From the cell containing the given text, extract its center point as (x, y) coordinate. 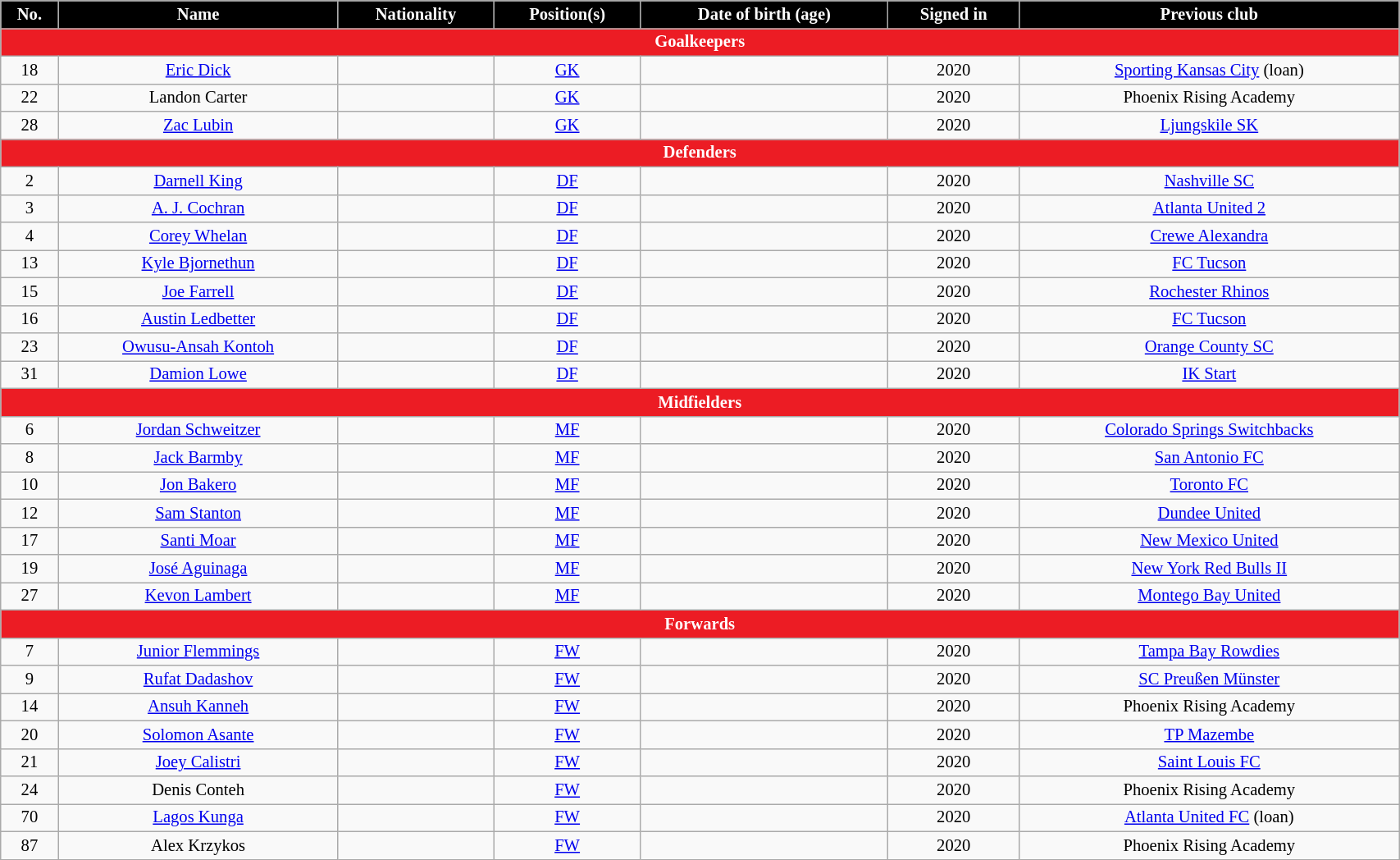
6 (30, 430)
Signed in (953, 14)
7 (30, 652)
19 (30, 569)
Kyle Bjornethun (198, 263)
Damion Lowe (198, 374)
21 (30, 762)
3 (30, 208)
Austin Ledbetter (198, 319)
Santi Moar (198, 541)
Orange County SC (1209, 347)
9 (30, 679)
Defenders (700, 153)
Previous club (1209, 14)
24 (30, 790)
12 (30, 513)
70 (30, 817)
10 (30, 485)
No. (30, 14)
Sporting Kansas City (loan) (1209, 70)
15 (30, 291)
17 (30, 541)
New York Red Bulls II (1209, 569)
Solomon Asante (198, 734)
Toronto FC (1209, 485)
Owusu-Ansah Kontoh (198, 347)
Name (198, 14)
28 (30, 126)
4 (30, 236)
Joey Calistri (198, 762)
Ljungskile SK (1209, 126)
Saint Louis FC (1209, 762)
Goalkeepers (700, 42)
20 (30, 734)
16 (30, 319)
Forwards (700, 624)
TP Mazembe (1209, 734)
Crewe Alexandra (1209, 236)
Lagos Kunga (198, 817)
8 (30, 457)
14 (30, 707)
Midfielders (700, 402)
Joe Farrell (198, 291)
Jordan Schweitzer (198, 430)
Date of birth (age) (764, 14)
Kevon Lambert (198, 596)
18 (30, 70)
IK Start (1209, 374)
A. J. Cochran (198, 208)
Rochester Rhinos (1209, 291)
Alex Krzykos (198, 845)
José Aguinaga (198, 569)
87 (30, 845)
22 (30, 98)
New Mexico United (1209, 541)
Corey Whelan (198, 236)
Sam Stanton (198, 513)
Rufat Dadashov (198, 679)
Atlanta United FC (loan) (1209, 817)
13 (30, 263)
Landon Carter (198, 98)
Ansuh Kanneh (198, 707)
Atlanta United 2 (1209, 208)
Jack Barmby (198, 457)
Darnell King (198, 181)
Colorado Springs Switchbacks (1209, 430)
23 (30, 347)
27 (30, 596)
Montego Bay United (1209, 596)
Eric Dick (198, 70)
31 (30, 374)
SC Preußen Münster (1209, 679)
San Antonio FC (1209, 457)
Denis Conteh (198, 790)
Junior Flemmings (198, 652)
Position(s) (568, 14)
Dundee United (1209, 513)
2 (30, 181)
Jon Bakero (198, 485)
Tampa Bay Rowdies (1209, 652)
Zac Lubin (198, 126)
Nashville SC (1209, 181)
Nationality (416, 14)
